Capture the cell that displays the provided text and extract its (X, Y) central coordinate. 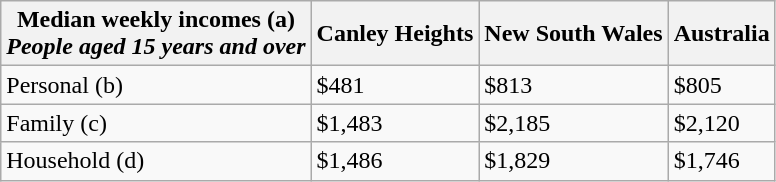
$481 (395, 85)
Median weekly incomes (a)People aged 15 years and over (156, 34)
Australia (722, 34)
$805 (722, 85)
Personal (b) (156, 85)
$813 (574, 85)
Family (c) (156, 123)
$2,185 (574, 123)
$1,486 (395, 161)
$1,829 (574, 161)
New South Wales (574, 34)
Household (d) (156, 161)
$1,483 (395, 123)
$2,120 (722, 123)
$1,746 (722, 161)
Canley Heights (395, 34)
